Scan for the cell matching the given text and deliver its [x, y] coordinate at center. 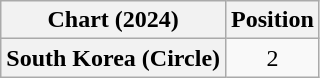
Position [273, 20]
Chart (2024) [114, 20]
2 [273, 58]
South Korea (Circle) [114, 58]
